Return (X, Y) of the center of cell containing provided text 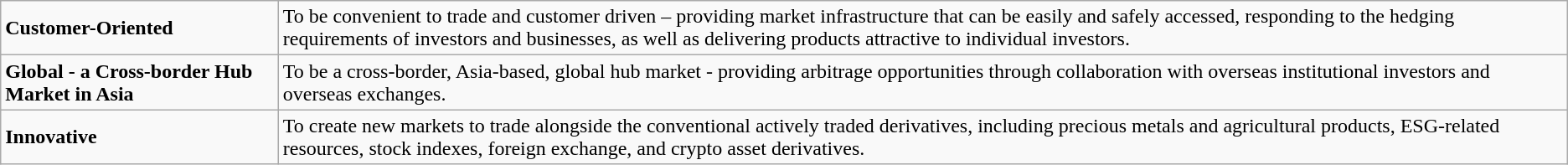
Innovative (140, 137)
Global - a Cross-border Hub Market in Asia (140, 82)
Customer-Oriented (140, 28)
